Identify which cell holds the provided text, then report its [X, Y] central coordinate. 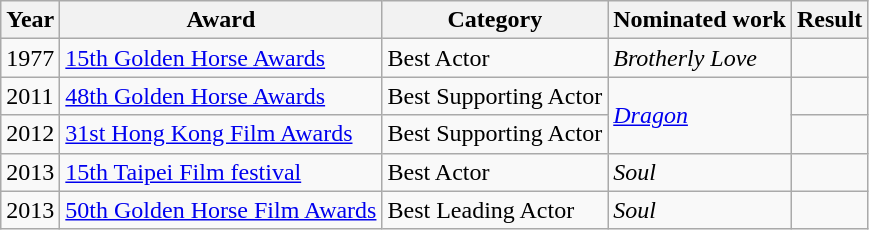
2012 [30, 134]
Nominated work [700, 20]
15th Taipei Film festival [221, 172]
15th Golden Horse Awards [221, 58]
Year [30, 20]
Best Leading Actor [495, 210]
31st Hong Kong Film Awards [221, 134]
48th Golden Horse Awards [221, 96]
Brotherly Love [700, 58]
Award [221, 20]
Category [495, 20]
1977 [30, 58]
Result [829, 20]
2011 [30, 96]
50th Golden Horse Film Awards [221, 210]
Dragon [700, 115]
